Capture the cell that displays the provided text and extract its (X, Y) central coordinate. 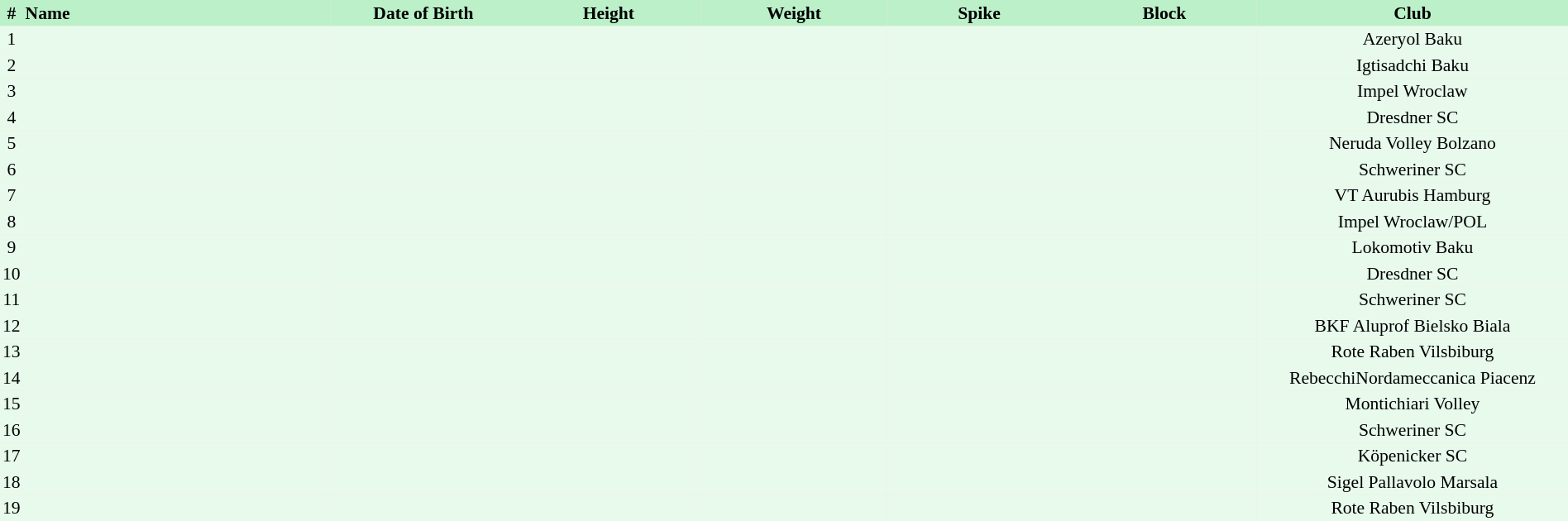
7 (12, 195)
5 (12, 144)
Date of Birth (423, 13)
15 (12, 404)
10 (12, 274)
6 (12, 170)
Impel Wroclaw (1413, 91)
3 (12, 91)
2 (12, 65)
Club (1413, 13)
Montichiari Volley (1413, 404)
VT Aurubis Hamburg (1413, 195)
# (12, 13)
BKF Aluprof Bielsko Biala (1413, 326)
1 (12, 40)
16 (12, 430)
Weight (794, 13)
Azeryol Baku (1413, 40)
Impel Wroclaw/POL (1413, 222)
19 (12, 508)
13 (12, 352)
RebecchiNordameccanica Piacenz (1413, 378)
4 (12, 117)
Igtisadchi Baku (1413, 65)
Neruda Volley Bolzano (1413, 144)
Sigel Pallavolo Marsala (1413, 482)
Height (609, 13)
11 (12, 299)
12 (12, 326)
9 (12, 248)
18 (12, 482)
8 (12, 222)
Block (1164, 13)
Spike (979, 13)
Name (177, 13)
14 (12, 378)
Lokomotiv Baku (1413, 248)
17 (12, 456)
Köpenicker SC (1413, 456)
